Capture the cell that displays the provided text and extract its (x, y) central coordinate. 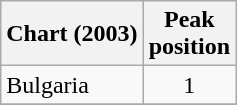
Peakposition (189, 34)
Bulgaria (72, 85)
Chart (2003) (72, 34)
1 (189, 85)
